Search for the cell housing the specified text and yield its [x, y] center coordinate. 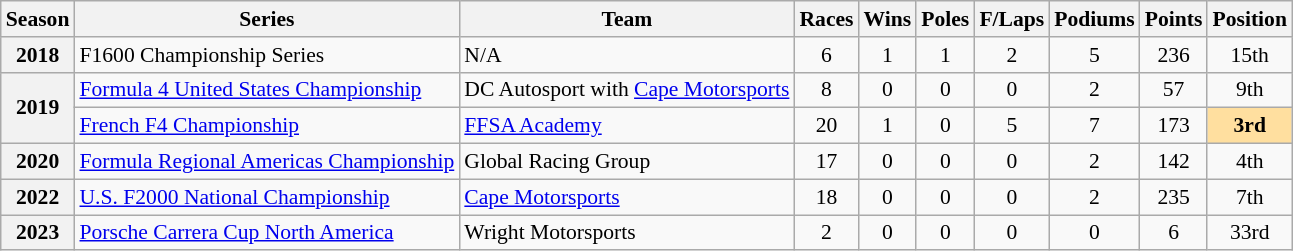
33rd [1249, 233]
Races [826, 19]
8 [826, 90]
Global Racing Group [626, 162]
Series [266, 19]
142 [1174, 162]
F1600 Championship Series [266, 55]
2023 [38, 233]
3rd [1249, 126]
Formula 4 United States Championship [266, 90]
Wins [888, 19]
15th [1249, 55]
4th [1249, 162]
2019 [38, 108]
7 [1094, 126]
Team [626, 19]
235 [1174, 197]
Cape Motorsports [626, 197]
9th [1249, 90]
FFSA Academy [626, 126]
2022 [38, 197]
7th [1249, 197]
N/A [626, 55]
F/Laps [1012, 19]
U.S. F2000 National Championship [266, 197]
173 [1174, 126]
Podiums [1094, 19]
20 [826, 126]
18 [826, 197]
DC Autosport with Cape Motorsports [626, 90]
Wright Motorsports [626, 233]
Formula Regional Americas Championship [266, 162]
French F4 Championship [266, 126]
57 [1174, 90]
2018 [38, 55]
17 [826, 162]
Position [1249, 19]
Season [38, 19]
Points [1174, 19]
Porsche Carrera Cup North America [266, 233]
Poles [945, 19]
2020 [38, 162]
236 [1174, 55]
